For the text-containing cell, return its midpoint in [x, y] coordinate format. 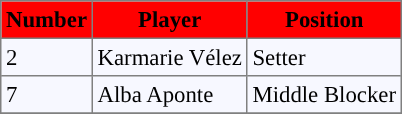
Alba Aponte [170, 95]
Position [324, 20]
Middle Blocker [324, 95]
Setter [324, 57]
Player [170, 20]
Number [47, 20]
2 [47, 57]
7 [47, 95]
Karmarie Vélez [170, 57]
